Output the [x, y] coordinate of the center of the cell containing the given text.  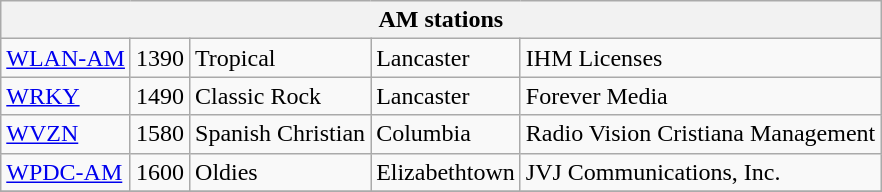
AM stations [441, 20]
1490 [160, 96]
1600 [160, 172]
WVZN [66, 134]
WLAN-AM [66, 58]
Oldies [280, 172]
Classic Rock [280, 96]
Spanish Christian [280, 134]
1390 [160, 58]
JVJ Communications, Inc. [700, 172]
Elizabethtown [446, 172]
Tropical [280, 58]
Columbia [446, 134]
1580 [160, 134]
Radio Vision Cristiana Management [700, 134]
WRKY [66, 96]
IHM Licenses [700, 58]
Forever Media [700, 96]
WPDC-AM [66, 172]
